Return the (x, y) coordinate for the center point of the cell that contains the specified text.  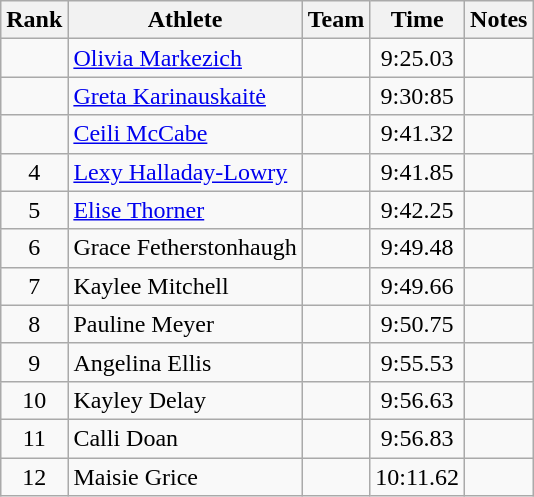
9:49.66 (418, 286)
10 (34, 400)
9 (34, 362)
9:41.32 (418, 134)
Greta Karinauskaitė (185, 96)
9:56.63 (418, 400)
Athlete (185, 20)
Lexy Halladay-Lowry (185, 172)
Kaylee Mitchell (185, 286)
5 (34, 210)
Kayley Delay (185, 400)
7 (34, 286)
9:42.25 (418, 210)
Angelina Ellis (185, 362)
10:11.62 (418, 477)
Pauline Meyer (185, 324)
11 (34, 438)
Grace Fetherstonhaugh (185, 248)
9:25.03 (418, 58)
Ceili McCabe (185, 134)
9:55.53 (418, 362)
Elise Thorner (185, 210)
Time (418, 20)
9:56.83 (418, 438)
4 (34, 172)
Olivia Markezich (185, 58)
8 (34, 324)
Calli Doan (185, 438)
9:41.85 (418, 172)
6 (34, 248)
Notes (499, 20)
9:50.75 (418, 324)
Team (336, 20)
Maisie Grice (185, 477)
9:30:85 (418, 96)
Rank (34, 20)
12 (34, 477)
9:49.48 (418, 248)
